Pinpoint the cell where the given text exists, returning its (X, Y) midpoint coordinate. 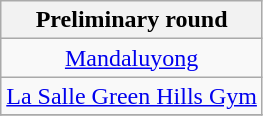
Mandaluyong (132, 58)
Preliminary round (132, 20)
La Salle Green Hills Gym (132, 96)
